From the cell containing the given text, extract its center point as (x, y) coordinate. 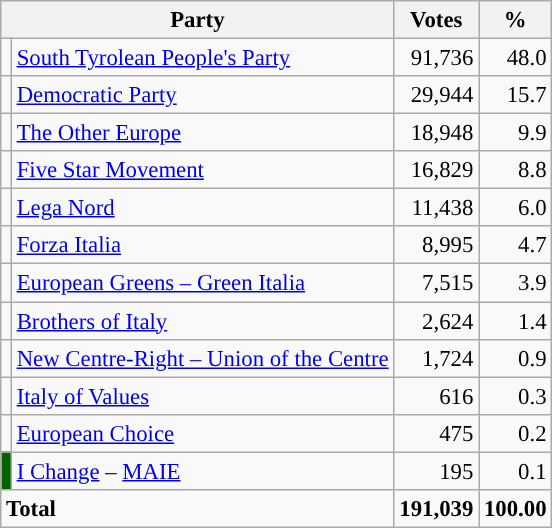
I Change – MAIE (202, 471)
0.9 (516, 358)
European Choice (202, 433)
15.7 (516, 95)
16,829 (436, 170)
South Tyrolean People's Party (202, 58)
Lega Nord (202, 208)
9.9 (516, 133)
11,438 (436, 208)
0.3 (516, 396)
475 (436, 433)
Total (198, 509)
6.0 (516, 208)
8,995 (436, 245)
Forza Italia (202, 245)
18,948 (436, 133)
The Other Europe (202, 133)
Five Star Movement (202, 170)
Votes (436, 20)
Party (198, 20)
European Greens – Green Italia (202, 283)
8.8 (516, 170)
3.9 (516, 283)
48.0 (516, 58)
2,624 (436, 321)
191,039 (436, 509)
Italy of Values (202, 396)
91,736 (436, 58)
0.1 (516, 471)
4.7 (516, 245)
Democratic Party (202, 95)
616 (436, 396)
% (516, 20)
1,724 (436, 358)
Brothers of Italy (202, 321)
195 (436, 471)
29,944 (436, 95)
100.00 (516, 509)
7,515 (436, 283)
1.4 (516, 321)
0.2 (516, 433)
New Centre-Right – Union of the Centre (202, 358)
